Find where the given text appears and provide that cell's center as (x, y) coordinate. 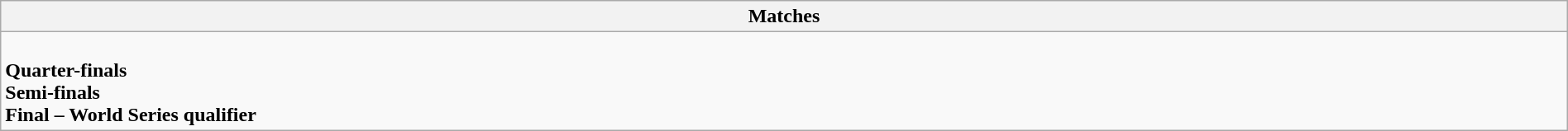
Quarter-finals Semi-finals Final – World Series qualifier (784, 81)
Matches (784, 16)
